Determine the (X, Y) coordinate at the center of the cell enclosing the given text.  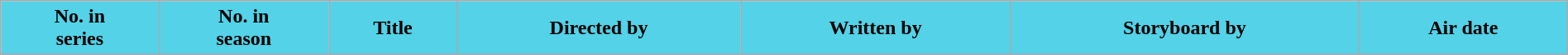
No. inseason (243, 28)
Storyboard by (1184, 28)
Air date (1463, 28)
Title (394, 28)
Directed by (599, 28)
Written by (876, 28)
No. inseries (79, 28)
